Find where the given text appears and provide that cell's center as [x, y] coordinate. 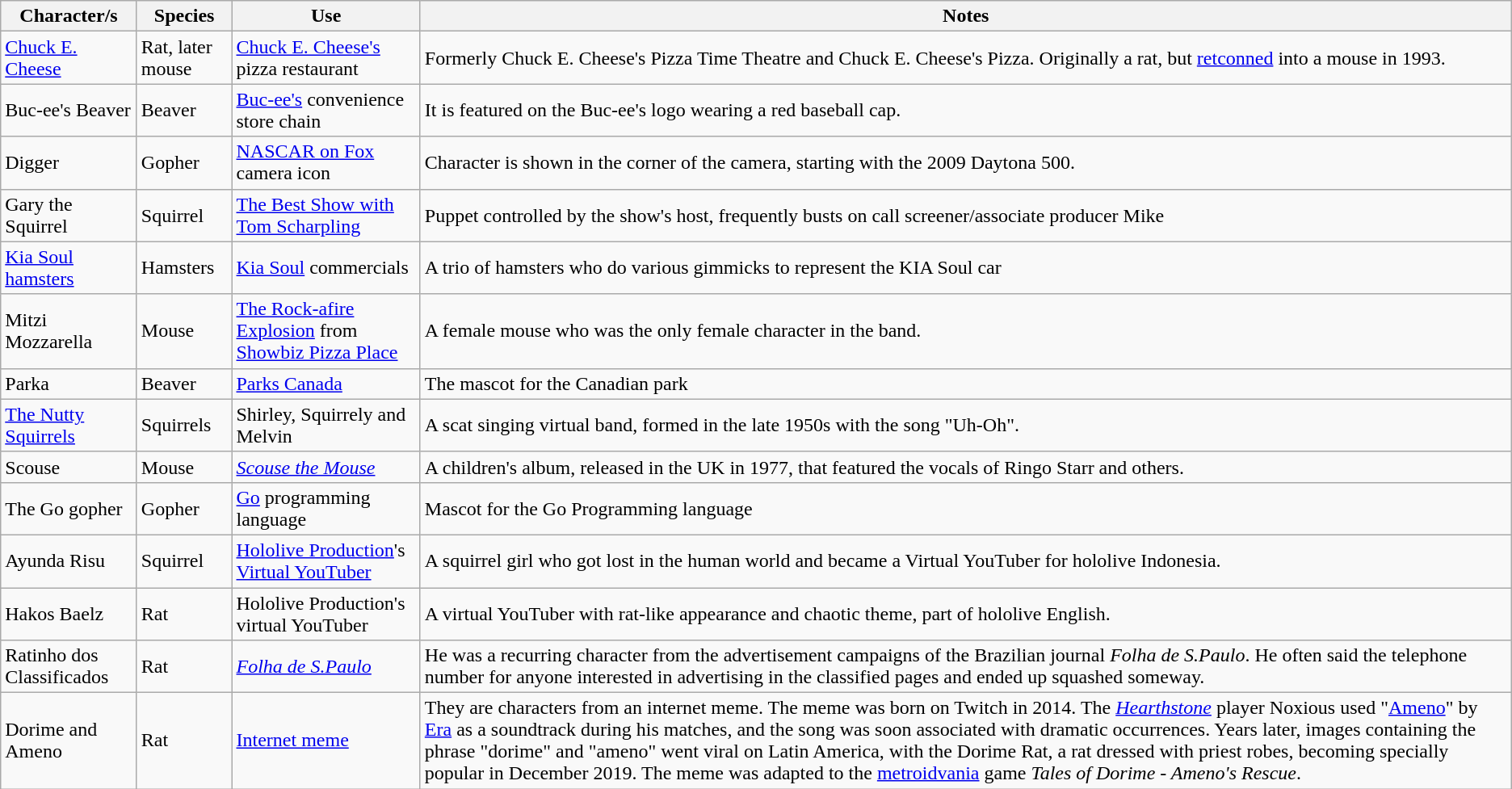
Internet meme [326, 741]
Scouse [69, 467]
Formerly Chuck E. Cheese's Pizza Time Theatre and Chuck E. Cheese's Pizza. Originally a rat, but retconned into a mouse in 1993. [966, 58]
NASCAR on Fox camera icon [326, 163]
A virtual YouTuber with rat-like appearance and chaotic theme, part of hololive English. [966, 614]
A female mouse who was the only female character in the band. [966, 331]
The Best Show with Tom Scharpling [326, 215]
Ayunda Risu [69, 560]
Ratinho dos Classificados [69, 667]
Parka [69, 384]
Character/s [69, 16]
Hamsters [184, 268]
It is featured on the Buc-ee's logo wearing a red baseball cap. [966, 110]
Hololive Production's virtual YouTuber [326, 614]
Buc-ee's Beaver [69, 110]
Digger [69, 163]
A scat singing virtual band, formed in the late 1950s with the song "Uh-Oh". [966, 425]
The Nutty Squirrels [69, 425]
Gary the Squirrel [69, 215]
Dorime and Ameno [69, 741]
Scouse the Mouse [326, 467]
Use [326, 16]
The Rock-afire Explosion from Showbiz Pizza Place [326, 331]
Shirley, Squirrely and Melvin [326, 425]
Parks Canada [326, 384]
Go programming language [326, 509]
A squirrel girl who got lost in the human world and became a Virtual YouTuber for hololive Indonesia. [966, 560]
Hakos Baelz [69, 614]
A children's album, released in the UK in 1977, that featured the vocals of Ringo Starr and others. [966, 467]
The Go gopher [69, 509]
Buc-ee's convenience store chain [326, 110]
Hololive Production's Virtual YouTuber [326, 560]
Squirrels [184, 425]
Mitzi Mozzarella [69, 331]
A trio of hamsters who do various gimmicks to represent the KIA Soul car [966, 268]
Chuck E. Cheese's pizza restaurant [326, 58]
Chuck E. Cheese [69, 58]
The mascot for the Canadian park [966, 384]
Character is shown in the corner of the camera, starting with the 2009 Daytona 500. [966, 163]
Kia Soul hamsters [69, 268]
Rat, later mouse [184, 58]
Species [184, 16]
Folha de S.Paulo [326, 667]
Puppet controlled by the show's host, frequently busts on call screener/associate producer Mike [966, 215]
Kia Soul commercials [326, 268]
Mascot for the Go Programming language [966, 509]
Notes [966, 16]
